Scan for the cell matching the given text and deliver its [x, y] coordinate at center. 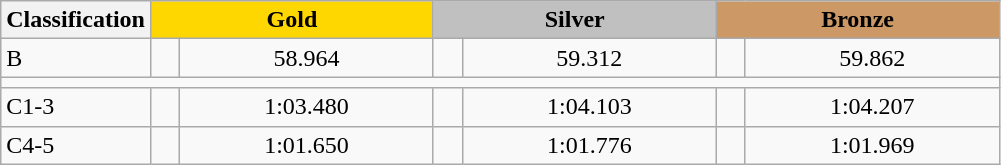
1:04.207 [872, 107]
59.862 [872, 58]
1:01.650 [307, 145]
1:01.776 [590, 145]
1:03.480 [307, 107]
B [76, 58]
C4-5 [76, 145]
Classification [76, 20]
C1-3 [76, 107]
1:01.969 [872, 145]
Bronze [858, 20]
Gold [292, 20]
58.964 [307, 58]
1:04.103 [590, 107]
Silver [574, 20]
59.312 [590, 58]
